Locate the cell with the specified text and output its (x, y) center coordinate. 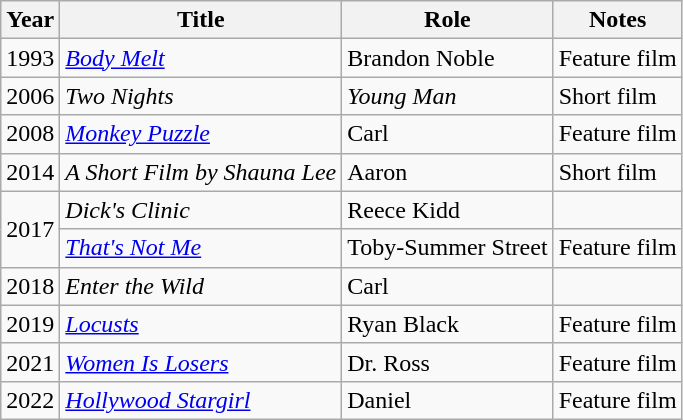
Reece Kidd (448, 210)
Two Nights (201, 96)
2017 (30, 229)
2019 (30, 324)
Aaron (448, 172)
Title (201, 20)
1993 (30, 58)
That's Not Me (201, 248)
Dick's Clinic (201, 210)
2014 (30, 172)
2022 (30, 400)
Women Is Losers (201, 362)
Daniel (448, 400)
Year (30, 20)
2008 (30, 134)
Body Melt (201, 58)
Young Man (448, 96)
Notes (618, 20)
Locusts (201, 324)
Ryan Black (448, 324)
Hollywood Stargirl (201, 400)
2006 (30, 96)
Brandon Noble (448, 58)
Monkey Puzzle (201, 134)
2021 (30, 362)
Dr. Ross (448, 362)
Enter the Wild (201, 286)
Toby-Summer Street (448, 248)
Role (448, 20)
A Short Film by Shauna Lee (201, 172)
2018 (30, 286)
